From the cell containing the given text, extract its center point as (X, Y) coordinate. 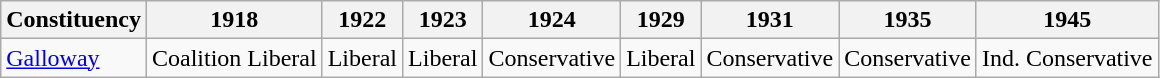
1924 (552, 20)
1945 (1067, 20)
1922 (362, 20)
Coalition Liberal (234, 58)
Galloway (74, 58)
1918 (234, 20)
1929 (661, 20)
1935 (908, 20)
1923 (443, 20)
1931 (770, 20)
Constituency (74, 20)
Ind. Conservative (1067, 58)
